From the cell containing the given text, extract its center point as [x, y] coordinate. 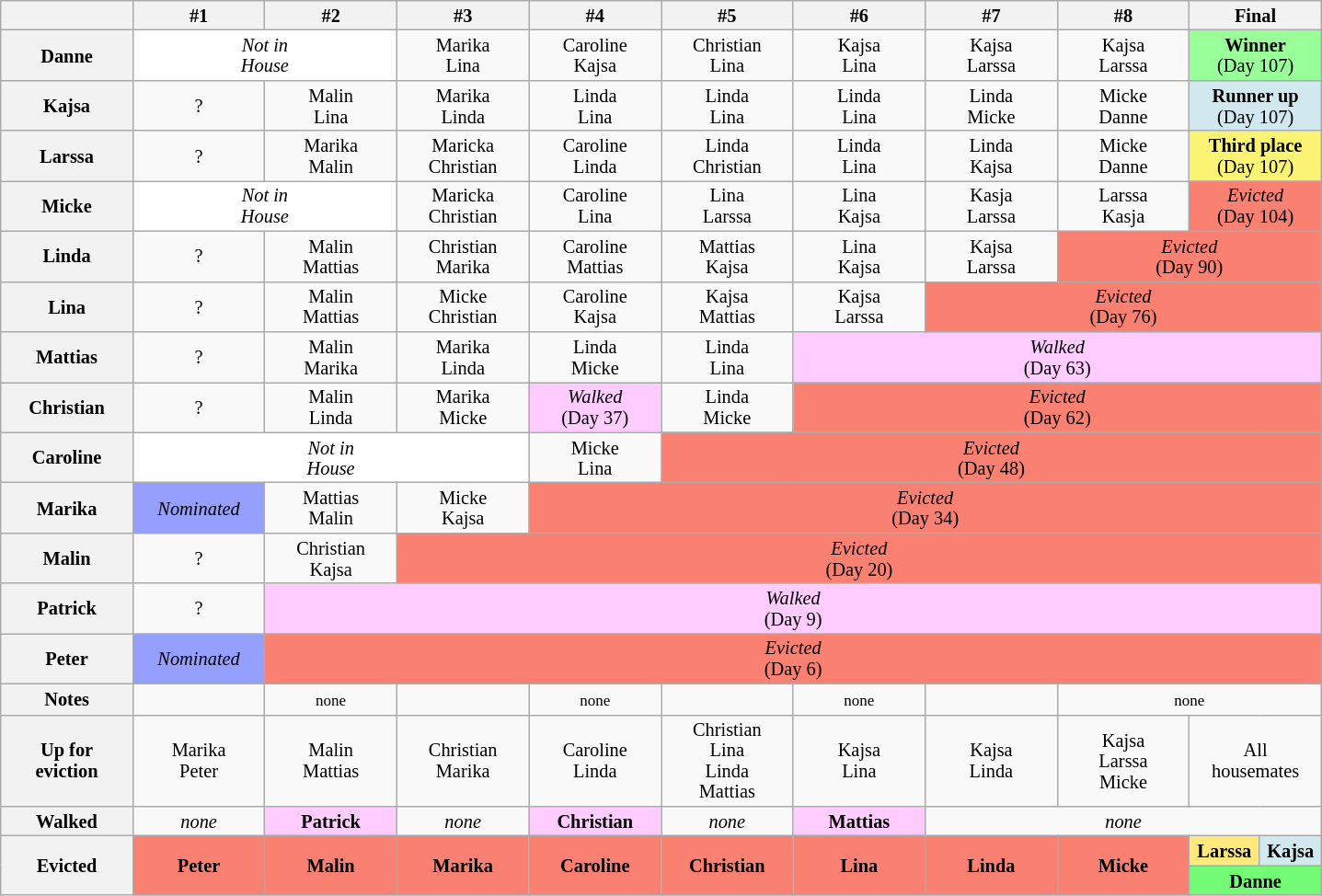
MarikaMicke [463, 407]
Walked(Day 63) [1057, 357]
MickeKajsa [463, 508]
Final [1256, 15]
#7 [992, 15]
LinaLarssa [728, 206]
MalinMarika [331, 357]
#3 [463, 15]
Notes [67, 699]
Evicted [67, 865]
Runner up(Day 107) [1256, 105]
MarikaMalin [331, 156]
Walked(Day 9) [793, 609]
MickeChristian [463, 307]
KajsaMattias [728, 307]
#6 [859, 15]
LindaKajsa [992, 156]
ChristianLinaLindaMattias [728, 761]
KajsaLarssaMicke [1123, 761]
LindaChristian [728, 156]
Walked(Day 37) [595, 407]
CarolineMattias [595, 256]
Up foreviction [67, 761]
Evicted(Day 62) [1057, 407]
LarssaKasja [1123, 206]
Evicted(Day 104) [1256, 206]
Third place(Day 107) [1256, 156]
MarikaPeter [199, 761]
Evicted(Day 90) [1189, 256]
MickeLina [595, 458]
Allhousemates [1256, 761]
MalinLinda [331, 407]
Evicted(Day 48) [992, 458]
Evicted(Day 6) [793, 659]
MarikaLina [463, 55]
Walked [67, 821]
KasjaLarssa [992, 206]
MattiasMalin [331, 508]
ChristianKajsa [331, 557]
Winner(Day 107) [1256, 55]
Evicted(Day 20) [859, 557]
#2 [331, 15]
#1 [199, 15]
#4 [595, 15]
MattiasKajsa [728, 256]
Evicted(Day 34) [925, 508]
#8 [1123, 15]
#5 [728, 15]
Evicted(Day 76) [1124, 307]
MalinLina [331, 105]
ChristianLina [728, 55]
KajsaLinda [992, 761]
CarolineLina [595, 206]
